Locate the cell with the specified text and output its (X, Y) center coordinate. 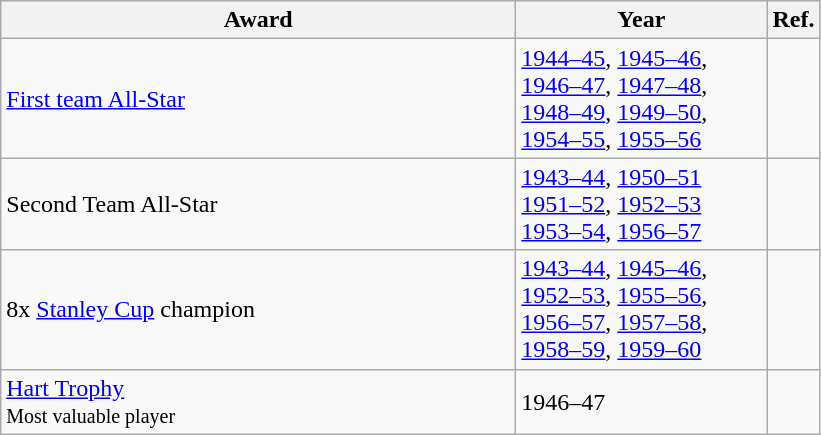
1943–44, 1950–511951–52, 1952–531953–54, 1956–57 (642, 204)
1944–45, 1945–46,1946–47, 1947–48,1948–49, 1949–50,1954–55, 1955–56 (642, 98)
8x Stanley Cup champion (258, 310)
Second Team All-Star (258, 204)
Hart TrophyMost valuable player (258, 402)
Ref. (794, 20)
Award (258, 20)
1943–44, 1945–46, 1952–53, 1955–56, 1956–57, 1957–58, 1958–59, 1959–60 (642, 310)
1946–47 (642, 402)
First team All-Star (258, 98)
Year (642, 20)
